Scan for the cell matching the given text and deliver its (X, Y) coordinate at center. 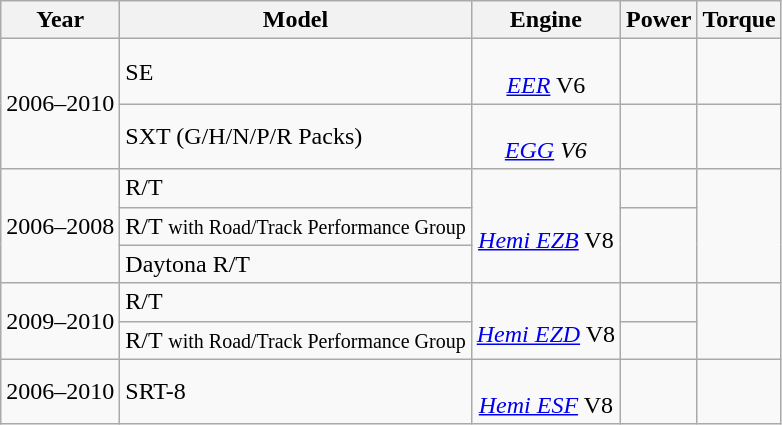
SE (296, 72)
2009–2010 (60, 321)
EER V6 (546, 72)
Hemi EZB V8 (546, 226)
Engine (546, 20)
SRT-8 (296, 392)
Daytona R/T (296, 264)
SXT (G/H/N/P/R Packs) (296, 136)
2006–2008 (60, 226)
Year (60, 20)
Model (296, 20)
Hemi ESF V8 (546, 392)
Torque (739, 20)
Hemi EZD V8 (546, 321)
EGG V6 (546, 136)
Power (659, 20)
